Return (x, y) of the center of cell containing provided text 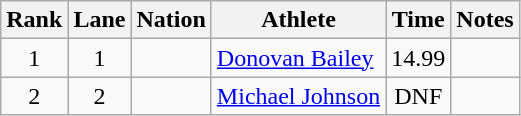
Lane (100, 20)
Notes (485, 20)
Nation (171, 20)
Donovan Bailey (298, 58)
Rank (34, 20)
Time (418, 20)
14.99 (418, 58)
Michael Johnson (298, 96)
Athlete (298, 20)
DNF (418, 96)
